Provide the [X, Y] coordinate of the cell's center where the given text is located.  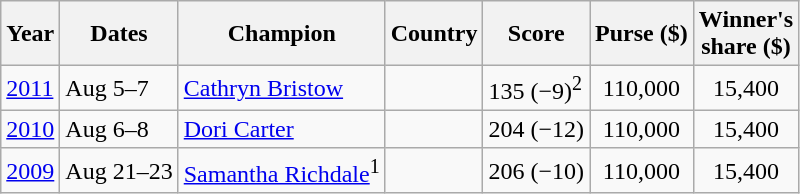
Aug 21–23 [119, 170]
Champion [282, 34]
Purse ($) [642, 34]
Dates [119, 34]
Aug 5–7 [119, 88]
Cathryn Bristow [282, 88]
135 (−9)2 [536, 88]
204 (−12) [536, 129]
2009 [30, 170]
Score [536, 34]
2011 [30, 88]
2010 [30, 129]
Aug 6–8 [119, 129]
206 (−10) [536, 170]
Dori Carter [282, 129]
Samantha Richdale1 [282, 170]
Country [434, 34]
Winner'sshare ($) [746, 34]
Year [30, 34]
